Capture the cell that displays the provided text and extract its [X, Y] central coordinate. 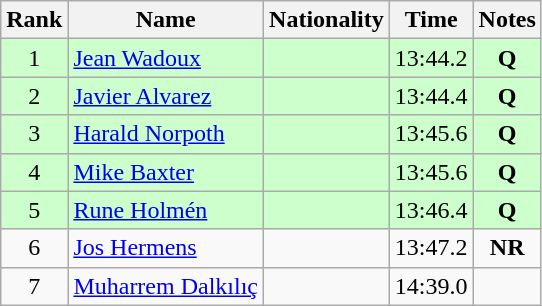
Muharrem Dalkılıç [166, 286]
Mike Baxter [166, 172]
1 [34, 58]
13:46.4 [431, 210]
14:39.0 [431, 286]
13:47.2 [431, 248]
Harald Norpoth [166, 134]
13:44.4 [431, 96]
Jean Wadoux [166, 58]
Time [431, 20]
4 [34, 172]
13:44.2 [431, 58]
NR [507, 248]
Javier Alvarez [166, 96]
Rune Holmén [166, 210]
6 [34, 248]
Name [166, 20]
Jos Hermens [166, 248]
Notes [507, 20]
Nationality [327, 20]
5 [34, 210]
2 [34, 96]
3 [34, 134]
7 [34, 286]
Rank [34, 20]
